Return the [X, Y] coordinate for the center point of the cell that contains the specified text.  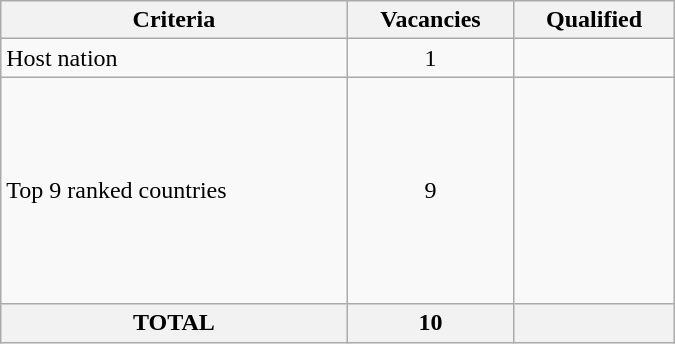
Criteria [174, 20]
9 [430, 190]
Qualified [594, 20]
TOTAL [174, 323]
Vacancies [430, 20]
10 [430, 323]
1 [430, 58]
Host nation [174, 58]
Top 9 ranked countries [174, 190]
